Provide the [X, Y] coordinate of the cell's center where the given text is located.  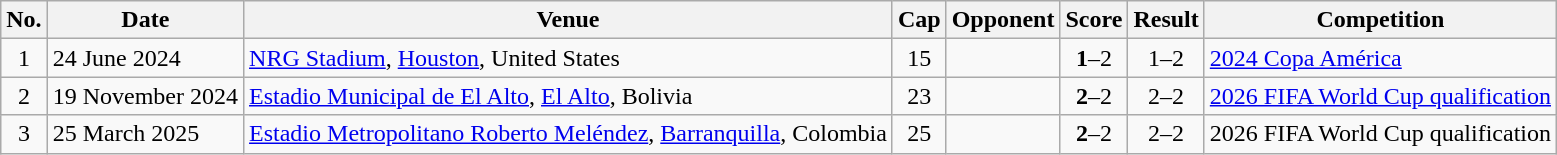
2 [24, 96]
Venue [568, 20]
Result [1166, 20]
25 [919, 134]
Cap [919, 20]
Estadio Municipal de El Alto, El Alto, Bolivia [568, 96]
Date [145, 20]
15 [919, 58]
24 June 2024 [145, 58]
19 November 2024 [145, 96]
25 March 2025 [145, 134]
NRG Stadium, Houston, United States [568, 58]
Estadio Metropolitano Roberto Meléndez, Barranquilla, Colombia [568, 134]
Score [1094, 20]
No. [24, 20]
Opponent [1003, 20]
2024 Copa América [1380, 58]
23 [919, 96]
3 [24, 134]
1 [24, 58]
Competition [1380, 20]
